Detect which cell encompasses the target text, then output its [x, y] center coordinate. 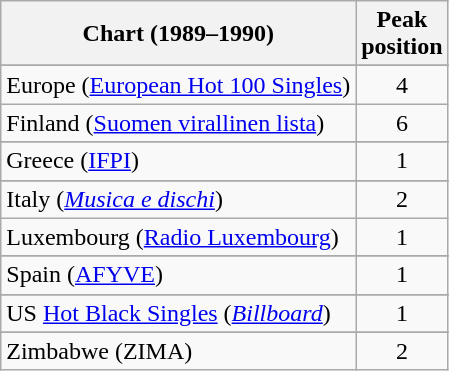
Europe (European Hot 100 Singles) [178, 85]
Luxembourg (Radio Luxembourg) [178, 237]
Zimbabwe (ZIMA) [178, 351]
Italy (Musica e dischi) [178, 199]
Finland (Suomen virallinen lista) [178, 123]
Chart (1989–1990) [178, 34]
Spain (AFYVE) [178, 275]
Greece (IFPI) [178, 161]
6 [402, 123]
Peakposition [402, 34]
4 [402, 85]
US Hot Black Singles (Billboard) [178, 313]
